Detect which cell encompasses the target text, then output its (X, Y) center coordinate. 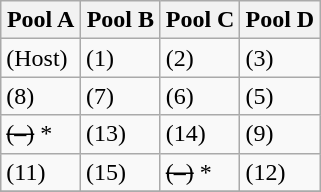
(8) (41, 96)
(12) (280, 172)
(14) (200, 134)
(13) (120, 134)
(5) (280, 96)
(6) (200, 96)
(11) (41, 172)
(9) (280, 134)
(2) (200, 58)
Pool B (120, 20)
Pool C (200, 20)
Pool D (280, 20)
(15) (120, 172)
(3) (280, 58)
(7) (120, 96)
(1) (120, 58)
Pool A (41, 20)
(Host) (41, 58)
